Search for the cell housing the specified text and yield its [X, Y] center coordinate. 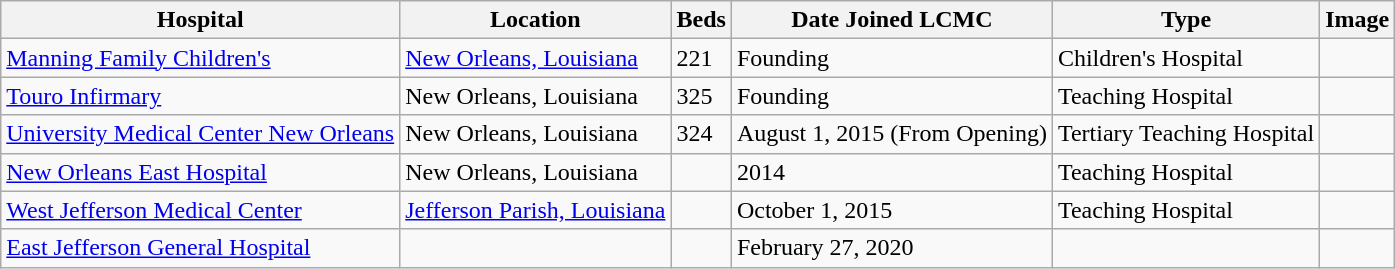
Manning Family Children's [200, 58]
Children's Hospital [1186, 58]
Jefferson Parish, Louisiana [536, 210]
East Jefferson General Hospital [200, 248]
Touro Infirmary [200, 96]
Image [1358, 20]
325 [701, 96]
West Jefferson Medical Center [200, 210]
Location [536, 20]
February 27, 2020 [892, 248]
Tertiary Teaching Hospital [1186, 134]
Date Joined LCMC [892, 20]
Type [1186, 20]
324 [701, 134]
October 1, 2015 [892, 210]
August 1, 2015 (From Opening) [892, 134]
New Orleans East Hospital [200, 172]
Hospital [200, 20]
Beds [701, 20]
University Medical Center New Orleans [200, 134]
221 [701, 58]
2014 [892, 172]
